Extract the (x, y) coordinate from the center of the cell holding the provided text.  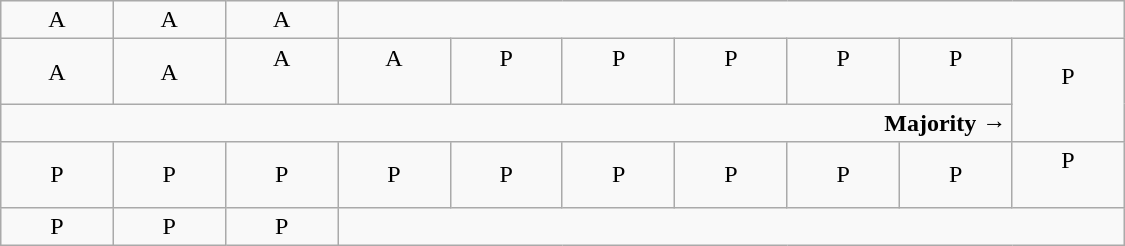
Majority → (506, 123)
